For the text-containing cell, return its midpoint in [X, Y] coordinate format. 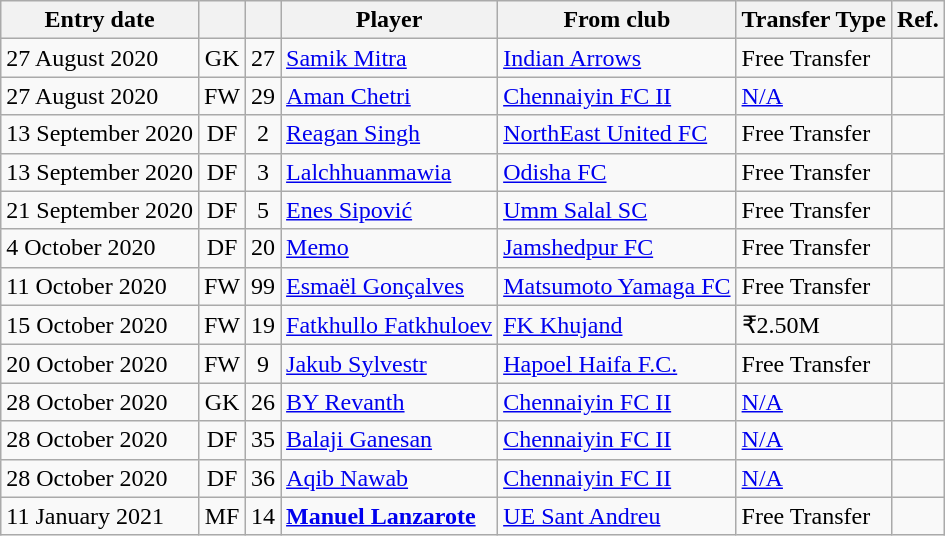
Indian Arrows [617, 58]
26 [264, 402]
UE Sant Andreu [617, 516]
Aqib Nawab [390, 478]
Balaji Ganesan [390, 440]
27 [264, 58]
4 October 2020 [100, 248]
5 [264, 210]
14 [264, 516]
11 October 2020 [100, 286]
Reagan Singh [390, 134]
Ref. [918, 20]
Entry date [100, 20]
3 [264, 172]
Samik Mitra [390, 58]
36 [264, 478]
Enes Sipović [390, 210]
35 [264, 440]
₹2.50M [814, 325]
21 September 2020 [100, 210]
Jakub Sylvestr [390, 364]
NorthEast United FC [617, 134]
Transfer Type [814, 20]
Umm Salal SC [617, 210]
15 October 2020 [100, 325]
9 [264, 364]
Memo [390, 248]
MF [222, 516]
20 [264, 248]
11 January 2021 [100, 516]
Lalchhuanmawia [390, 172]
Matsumoto Yamaga FC [617, 286]
FK Khujand [617, 325]
99 [264, 286]
20 October 2020 [100, 364]
Esmaël Gonçalves [390, 286]
From club [617, 20]
29 [264, 96]
Manuel Lanzarote [390, 516]
Jamshedpur FC [617, 248]
2 [264, 134]
Hapoel Haifa F.C. [617, 364]
Player [390, 20]
19 [264, 325]
BY Revanth [390, 402]
Odisha FC [617, 172]
Aman Chetri [390, 96]
Fatkhullo Fatkhuloev [390, 325]
